Detect which cell encompasses the target text, then output its (X, Y) center coordinate. 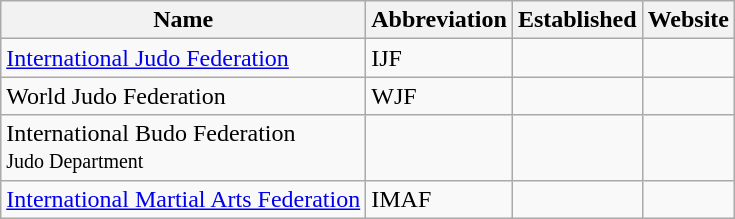
Website (688, 20)
International Judo Federation (184, 58)
Established (577, 20)
International Martial Arts Federation (184, 199)
WJF (440, 96)
Name (184, 20)
International Budo FederationJudo Department (184, 148)
IJF (440, 58)
World Judo Federation (184, 96)
IMAF (440, 199)
Abbreviation (440, 20)
